Identify which cell holds the provided text, then report its (X, Y) central coordinate. 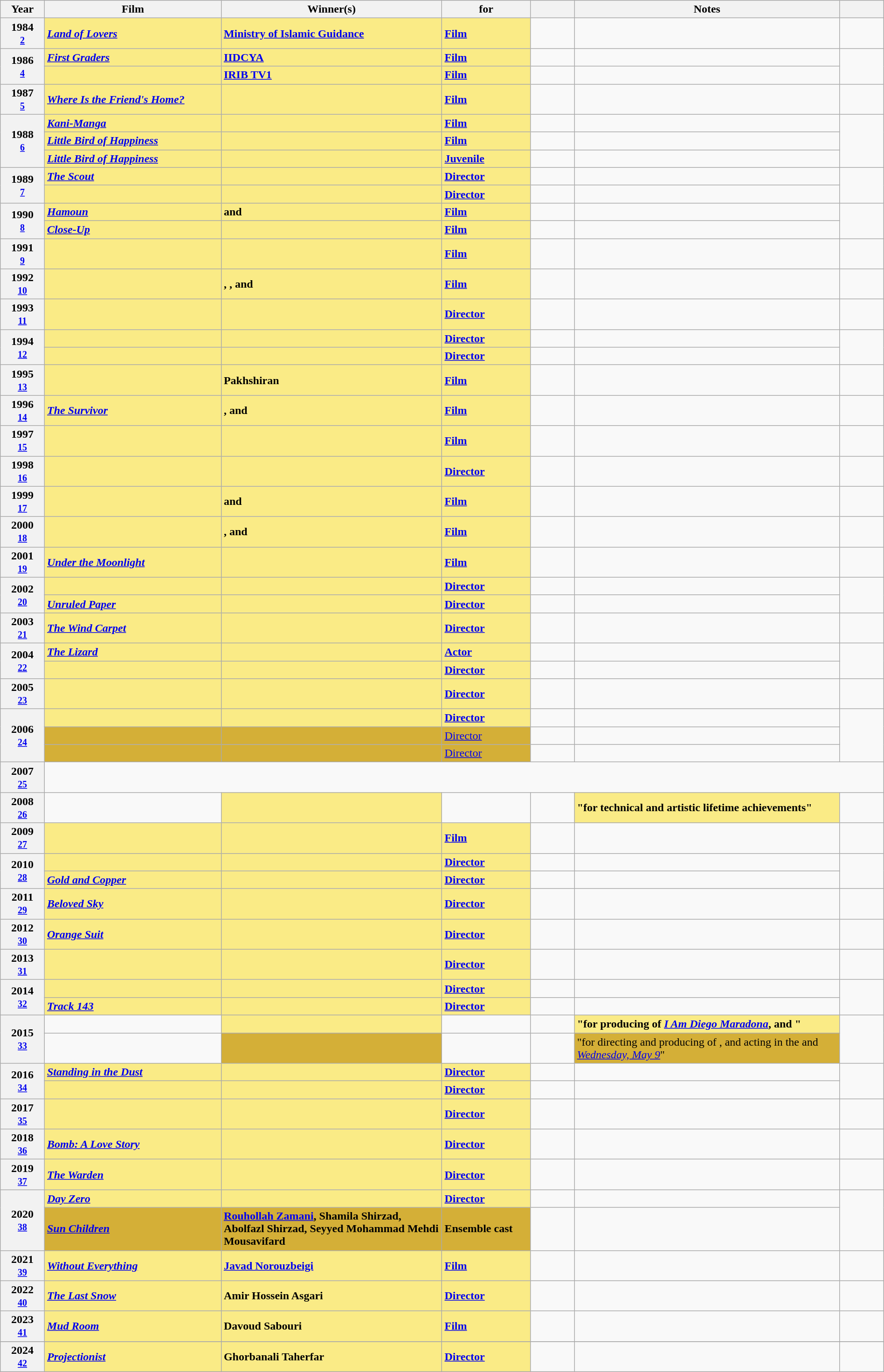
Ensemble cast (486, 1229)
Rouhollah Zamani, Shamila Shirzad, Abolfazl Shirzad, Seyyed Mohammad Mehdi Mousavifard (331, 1229)
Standing in the Dust (132, 1072)
200119 (22, 562)
199210 (22, 284)
Mud Room (132, 1326)
Gold and Copper (132, 880)
Juvenile (486, 159)
Under the Moonlight (132, 562)
199513 (22, 380)
Projectionist (132, 1357)
19908 (22, 221)
201230 (22, 934)
202240 (22, 1296)
Ministry of Islamic Guidance (331, 34)
Unruled Paper (132, 604)
201432 (22, 997)
201331 (22, 964)
200018 (22, 531)
19897 (22, 185)
199917 (22, 502)
Pakhshiran (331, 380)
201937 (22, 1175)
201028 (22, 871)
The Scout (132, 176)
202139 (22, 1265)
Winner(s) (331, 9)
199614 (22, 410)
Kani-Manga (132, 123)
Notes (707, 9)
Without Everything (132, 1265)
The Lizard (132, 652)
199715 (22, 441)
200624 (22, 736)
199412 (22, 347)
The Last Snow (132, 1296)
Beloved Sky (132, 903)
201533 (22, 1039)
19842 (22, 34)
200725 (22, 778)
IIDCYA (331, 57)
"for producing of I Am Diego Maradona, and " (707, 1024)
Actor (486, 652)
201634 (22, 1081)
Close-Up (132, 229)
IRIB TV1 (331, 75)
202038 (22, 1220)
Land of Lovers (132, 34)
"for technical and artistic lifetime achievements" (707, 807)
201129 (22, 903)
201836 (22, 1144)
The Survivor (132, 410)
Javad Norouzbeigi (331, 1265)
199311 (22, 314)
Year (22, 9)
Hamoun (132, 212)
19864 (22, 66)
Bomb: A Love Story (132, 1144)
, , and (331, 284)
Track 143 (132, 1006)
19875 (22, 99)
200422 (22, 661)
Davoud Sabouri (331, 1326)
Amir Hossein Asgari (331, 1296)
200523 (22, 694)
Ghorbanali Taherfar (331, 1357)
201735 (22, 1114)
Orange Suit (132, 934)
202341 (22, 1326)
The Warden (132, 1175)
19919 (22, 254)
Sun Children (132, 1229)
The Wind Carpet (132, 627)
Day Zero (132, 1199)
200826 (22, 807)
Where Is the Friend's Home? (132, 99)
"for directing and producing of , and acting in the and Wednesday, May 9" (707, 1048)
202442 (22, 1357)
200220 (22, 595)
19886 (22, 141)
199816 (22, 471)
200927 (22, 838)
for (486, 9)
First Graders (132, 57)
200321 (22, 627)
